Return (x, y) of the center of cell containing provided text 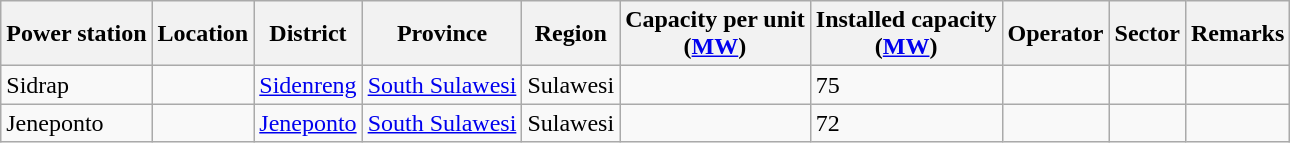
Power station (76, 34)
Region (571, 34)
District (308, 34)
72 (906, 123)
Installed capacity (MW) (906, 34)
Province (442, 34)
75 (906, 85)
Sidenreng (308, 85)
Remarks (1237, 34)
Capacity per unit(MW) (716, 34)
Operator (1056, 34)
Sector (1147, 34)
Location (203, 34)
Sidrap (76, 85)
